Extract the (X, Y) coordinate from the center of the cell holding the provided text.  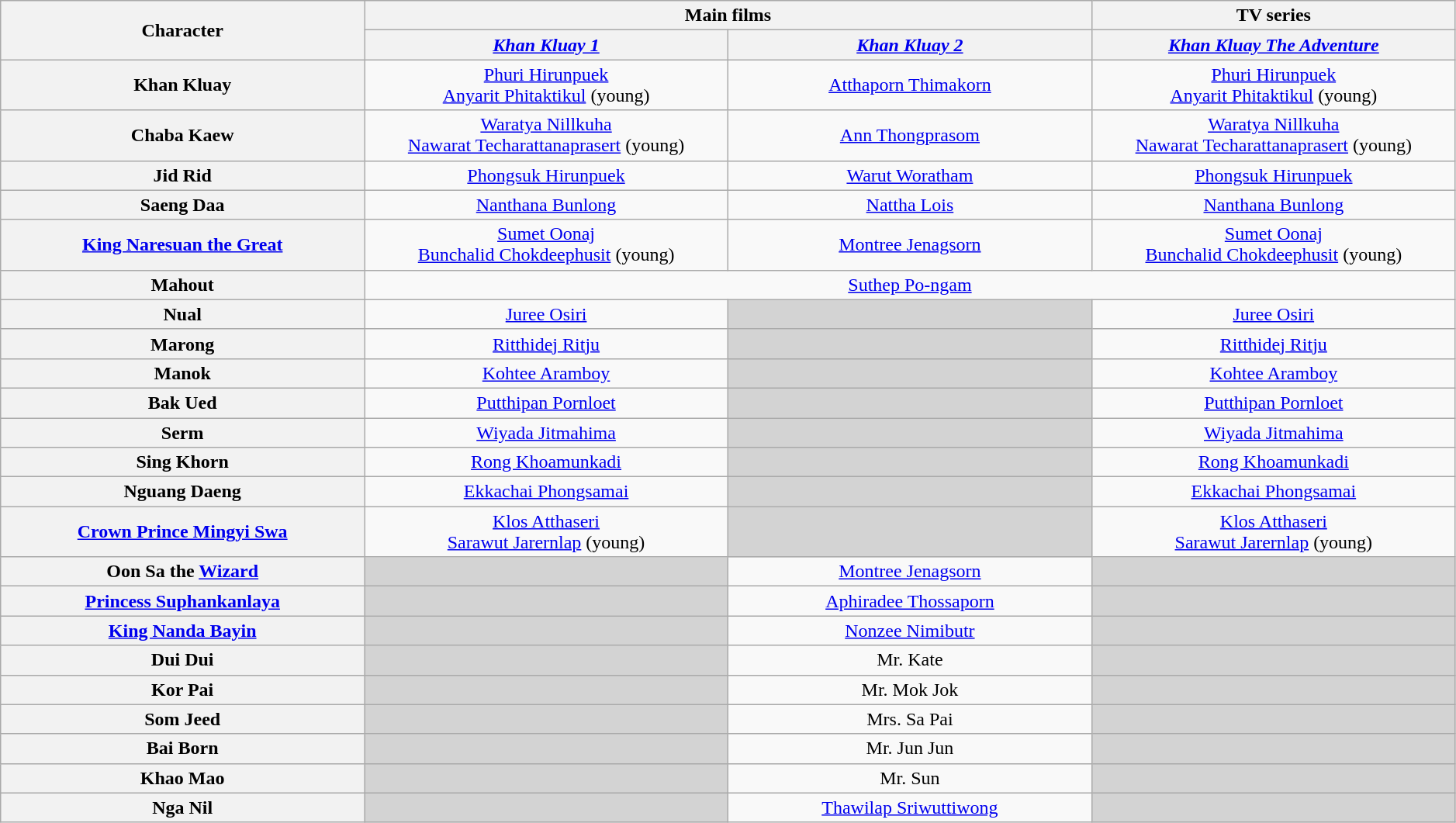
Saeng Daa (183, 205)
Main films (728, 16)
Chaba Kaew (183, 135)
Mr. Jun Jun (909, 749)
Serm (183, 432)
Nattha Lois (909, 205)
Marong (183, 344)
Ann Thongprasom (909, 135)
TV series (1274, 16)
Jid Rid (183, 175)
Princess Suphankanlaya (183, 601)
Warut Woratham (909, 175)
Khan Kluay The Adventure (1274, 45)
Dui Dui (183, 660)
Nguang Daeng (183, 492)
Mr. Kate (909, 660)
Character (183, 30)
Atthaporn Thimakorn (909, 85)
Oon Sa the Wizard (183, 572)
Nonzee Nimibutr (909, 631)
Suthep Po-ngam (911, 285)
Mr. Sun (909, 778)
Aphiradee Thossaporn (909, 601)
Kor Pai (183, 690)
Khan Kluay 2 (909, 45)
Thawilap Sriwuttiwong (909, 807)
Khan Kluay (183, 85)
Bai Born (183, 749)
Mr. Mok Jok (909, 690)
Som Jeed (183, 719)
Nual (183, 314)
Manok (183, 373)
Khao Mao (183, 778)
Sing Khorn (183, 462)
King Naresuan the Great (183, 245)
Crown Prince Mingyi Swa (183, 532)
Mahout (183, 285)
Bak Ued (183, 403)
Nga Nil (183, 807)
Mrs. Sa Pai (909, 719)
King Nanda Bayin (183, 631)
Khan Kluay 1 (546, 45)
